Pinpoint the cell where the given text exists, returning its [x, y] midpoint coordinate. 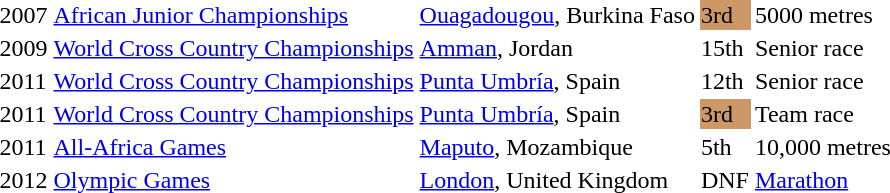
Ouagadougou, Burkina Faso [557, 15]
Amman, Jordan [557, 48]
5th [724, 147]
African Junior Championships [234, 15]
All-Africa Games [234, 147]
12th [724, 81]
15th [724, 48]
Maputo, Mozambique [557, 147]
